Identify which cell holds the provided text, then report its (X, Y) central coordinate. 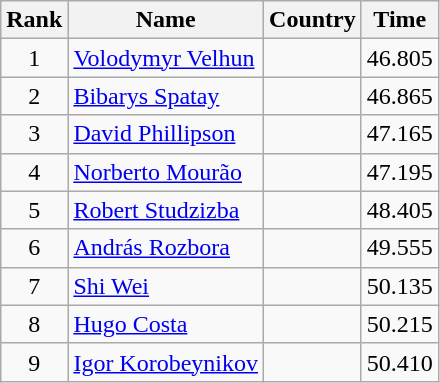
49.555 (400, 248)
4 (34, 172)
2 (34, 96)
David Phillipson (166, 134)
48.405 (400, 210)
9 (34, 362)
Norberto Mourão (166, 172)
Time (400, 20)
András Rozbora (166, 248)
Igor Korobeynikov (166, 362)
8 (34, 324)
1 (34, 58)
Shi Wei (166, 286)
47.195 (400, 172)
Name (166, 20)
Robert Studzizba (166, 210)
5 (34, 210)
Bibarys Spatay (166, 96)
50.410 (400, 362)
47.165 (400, 134)
Hugo Costa (166, 324)
3 (34, 134)
50.215 (400, 324)
46.865 (400, 96)
Country (313, 20)
50.135 (400, 286)
Rank (34, 20)
46.805 (400, 58)
6 (34, 248)
7 (34, 286)
Volodymyr Velhun (166, 58)
